Output the (X, Y) coordinate of the center of the cell containing the given text.  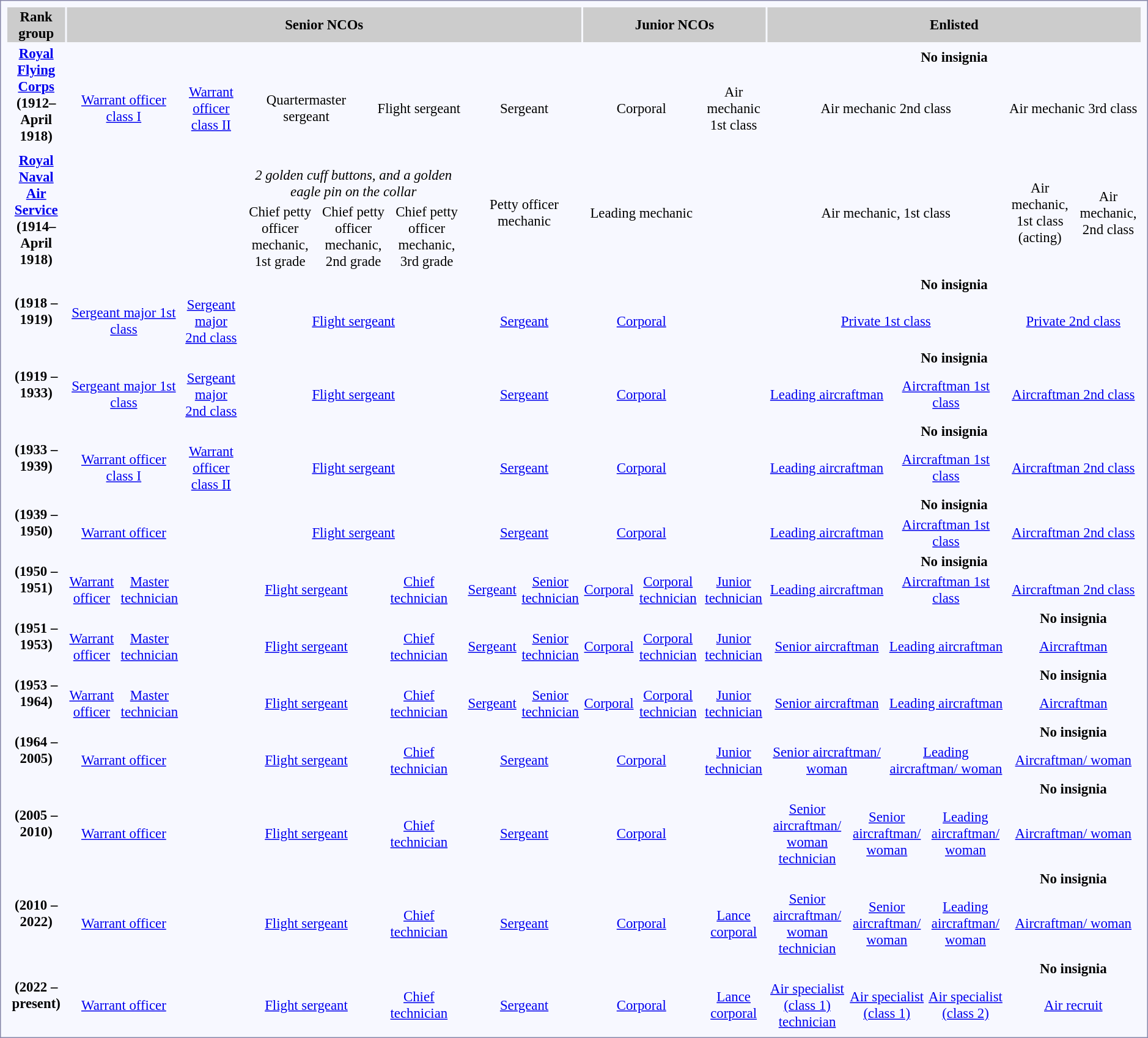
Air mechanic, 2nd class (1108, 213)
Royal Naval Air Service(1914–April 1918) (36, 210)
(2022 – present) (36, 995)
Enlisted (954, 24)
(1951 – 1953) (36, 636)
(2010 – 2022) (36, 913)
(1918 – 1919) (36, 311)
Air mechanic 3rd class (1073, 109)
Air recruit (1073, 1005)
(1939 – 1950) (36, 523)
(1953 – 1964) (36, 693)
Air mechanic, 1st class (acting) (1040, 213)
Air mechanic, 1st class (886, 213)
Chief petty officer mechanic, 3rd grade (427, 237)
Leading mechanic (641, 213)
Petty officer mechanic (524, 213)
(2005 – 2010) (36, 823)
Air mechanic 2nd class (886, 109)
Air specialist (class 1) technician (807, 1005)
(1933 – 1939) (36, 457)
Senior NCOs (324, 24)
Chief petty officer mechanic, 2nd grade (353, 237)
(1919 – 1933) (36, 384)
Royal Flying Corps(1912–April 1918) (36, 94)
Air specialist (class 1) (886, 1005)
(1964 – 2005) (36, 750)
Air mechanic 1st class (734, 109)
Junior NCOs (675, 24)
Private 1st class (886, 321)
(1950 – 1951) (36, 580)
Rank group (36, 24)
Quartermaster sergeant (306, 109)
2 golden cuff buttons, and a golden eagle pin on the collar (353, 183)
Air specialist (class 2) (965, 1005)
Private 2nd class (1073, 321)
Chief petty officer mechanic, 1st grade (280, 237)
